Extract the [X, Y] coordinate from the center of the cell holding the provided text.  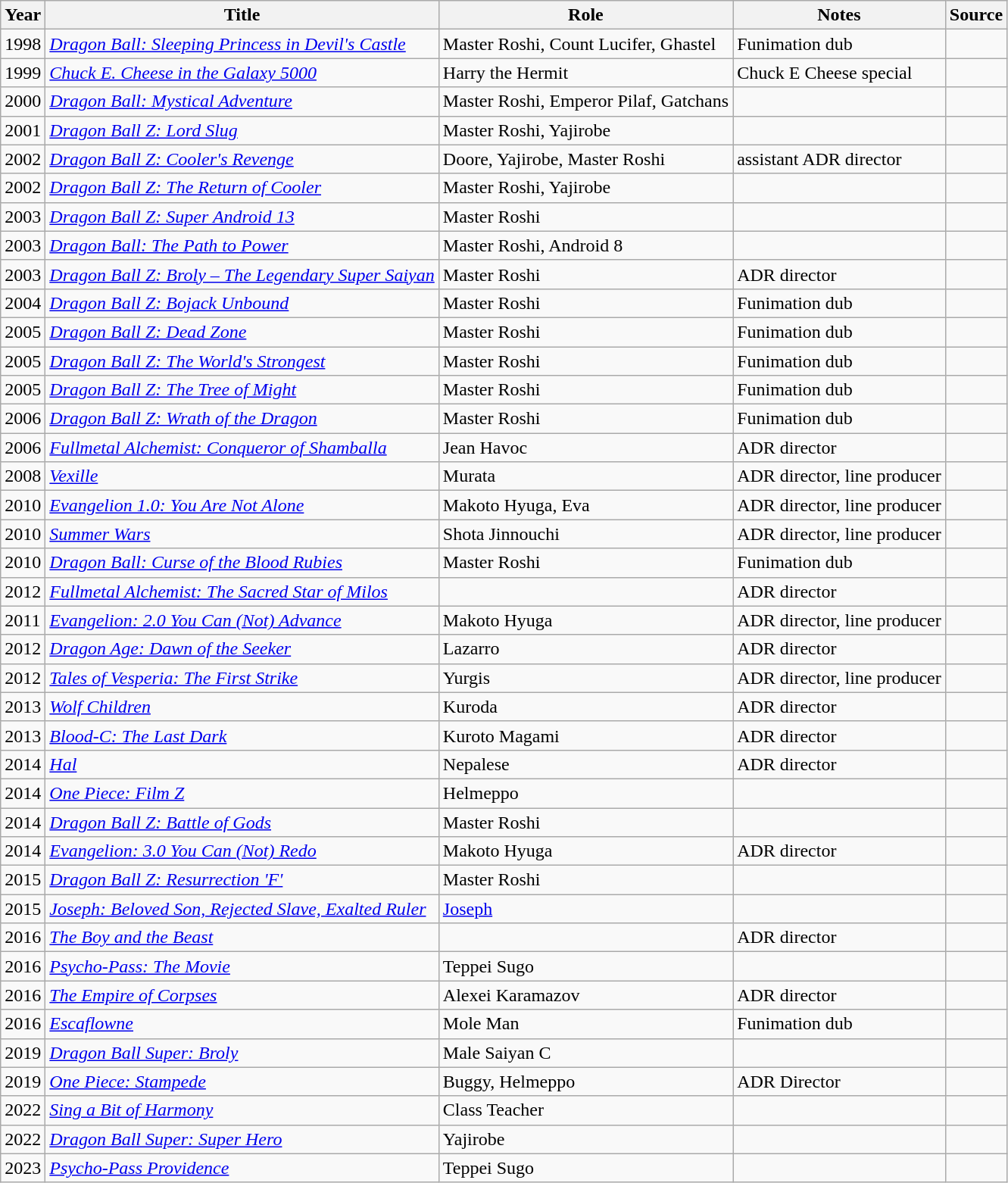
Blood-C: The Last Dark [242, 735]
Year [23, 15]
Dragon Ball Z: Lord Slug [242, 130]
One Piece: Stampede [242, 1082]
Fullmetal Alchemist: Conqueror of Shamballa [242, 448]
Escaflowne [242, 1024]
Lazarro [585, 649]
ADR Director [839, 1082]
Chuck E. Cheese in the Galaxy 5000 [242, 73]
Hal [242, 764]
Wolf Children [242, 707]
Tales of Vesperia: The First Strike [242, 678]
Yurgis [585, 678]
Master Roshi, Emperor Pilaf, Gatchans [585, 101]
Psycho-Pass Providence [242, 1168]
Evangelion 1.0: You Are Not Alone [242, 505]
Dragon Ball Super: Super Hero [242, 1139]
Male Saiyan C [585, 1053]
Master Roshi, Count Lucifer, Ghastel [585, 44]
Nepalese [585, 764]
Role [585, 15]
2011 [23, 620]
Doore, Yajirobe, Master Roshi [585, 159]
Buggy, Helmeppo [585, 1082]
2000 [23, 101]
Source [975, 15]
Sing a Bit of Harmony [242, 1110]
Dragon Ball: Sleeping Princess in Devil's Castle [242, 44]
Dragon Ball Z: Super Android 13 [242, 217]
Evangelion: 2.0 You Can (Not) Advance [242, 620]
Dragon Ball Z: The Return of Cooler [242, 188]
Dragon Ball Z: Dead Zone [242, 332]
Murata [585, 476]
Dragon Ball: Curse of the Blood Rubies [242, 563]
1999 [23, 73]
2004 [23, 303]
Dragon Ball Z: Resurrection 'F' [242, 880]
Joseph: Beloved Son, Rejected Slave, Exalted Ruler [242, 909]
2023 [23, 1168]
Dragon Age: Dawn of the Seeker [242, 649]
Dragon Ball Z: The World's Strongest [242, 361]
Helmeppo [585, 793]
Chuck E Cheese special [839, 73]
Class Teacher [585, 1110]
Summer Wars [242, 534]
Dragon Ball Z: Wrath of the Dragon [242, 419]
Dragon Ball: The Path to Power [242, 245]
Joseph [585, 909]
Dragon Ball Z: The Tree of Might [242, 390]
Mole Man [585, 1024]
Dragon Ball Z: Battle of Gods [242, 822]
Yajirobe [585, 1139]
The Empire of Corpses [242, 995]
Psycho-Pass: The Movie [242, 966]
2001 [23, 130]
Makoto Hyuga, Eva [585, 505]
Title [242, 15]
Harry the Hermit [585, 73]
The Boy and the Beast [242, 938]
Dragon Ball Z: Bojack Unbound [242, 303]
Dragon Ball: Mystical Adventure [242, 101]
Shota Jinnouchi [585, 534]
Kuroto Magami [585, 735]
1998 [23, 44]
assistant ADR director [839, 159]
One Piece: Film Z [242, 793]
Notes [839, 15]
Fullmetal Alchemist: The Sacred Star of Milos [242, 591]
Alexei Karamazov [585, 995]
Dragon Ball Super: Broly [242, 1053]
Evangelion: 3.0 You Can (Not) Redo [242, 851]
Jean Havoc [585, 448]
Dragon Ball Z: Cooler's Revenge [242, 159]
Kuroda [585, 707]
Master Roshi, Android 8 [585, 245]
Dragon Ball Z: Broly – The Legendary Super Saiyan [242, 274]
2008 [23, 476]
Vexille [242, 476]
